From the cell containing the given text, extract its center point as (x, y) coordinate. 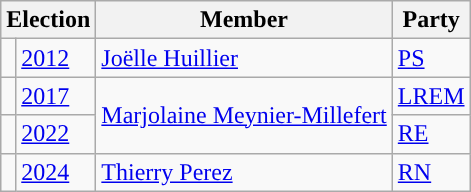
2022 (56, 134)
RE (431, 134)
Marjolaine Meynier-Millefert (244, 115)
PS (431, 58)
2017 (56, 96)
Party (431, 20)
RN (431, 172)
2024 (56, 172)
Member (244, 20)
2012 (56, 58)
Thierry Perez (244, 172)
Joëlle Huillier (244, 58)
LREM (431, 96)
Election (48, 20)
